Provide the [X, Y] coordinate of the cell's center where the given text is located.  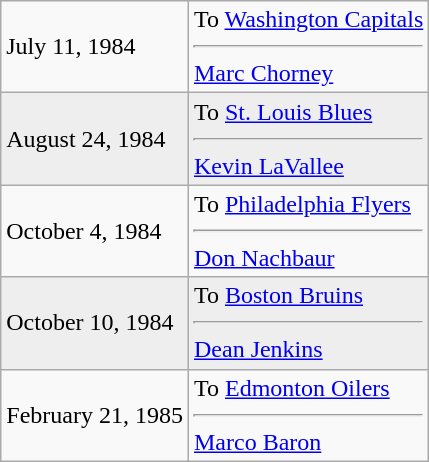
July 11, 1984 [95, 47]
To Washington CapitalsMarc Chorney [308, 47]
To St. Louis BluesKevin LaVallee [308, 139]
October 10, 1984 [95, 323]
To Boston BruinsDean Jenkins [308, 323]
February 21, 1985 [95, 415]
To Edmonton OilersMarco Baron [308, 415]
October 4, 1984 [95, 231]
August 24, 1984 [95, 139]
To Philadelphia FlyersDon Nachbaur [308, 231]
